Pinpoint the cell where the given text exists, returning its (X, Y) midpoint coordinate. 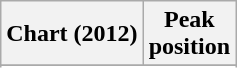
Peakposition (189, 34)
Chart (2012) (72, 34)
